Locate the cell with the specified text and output its (x, y) center coordinate. 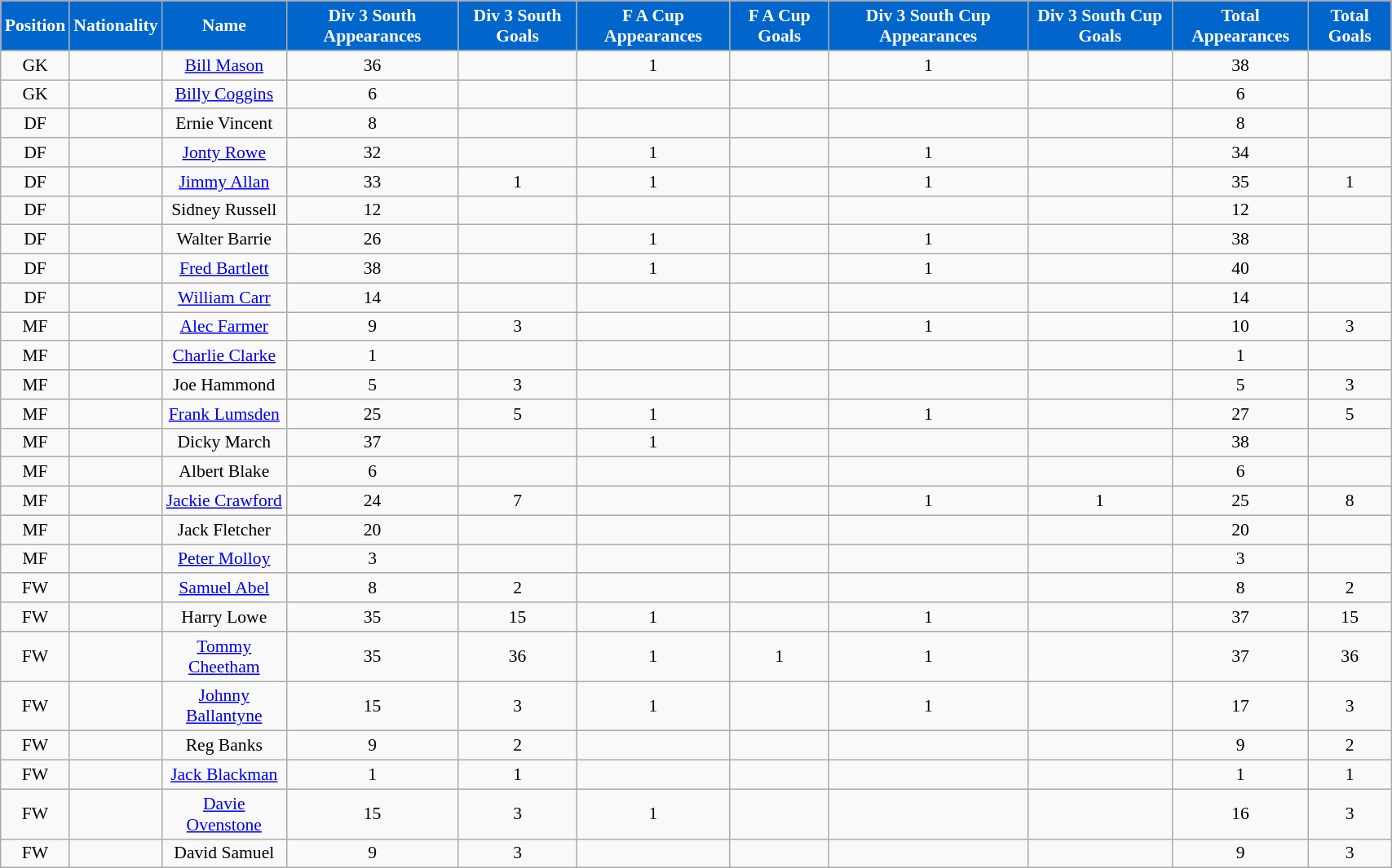
Charlie Clarke (225, 356)
Billy Coggins (225, 95)
16 (1241, 813)
27 (1241, 414)
Bill Mason (225, 65)
David Samuel (225, 853)
33 (372, 182)
Position (35, 26)
William Carr (225, 297)
Sidney Russell (225, 210)
40 (1241, 269)
Jonty Rowe (225, 152)
Div 3 South Goals (517, 26)
Div 3 South Appearances (372, 26)
Jimmy Allan (225, 182)
F A Cup Appearances (653, 26)
Ernie Vincent (225, 124)
Jackie Crawford (225, 501)
Joe Hammond (225, 385)
Harry Lowe (225, 617)
Name (225, 26)
24 (372, 501)
7 (517, 501)
Reg Banks (225, 746)
Tommy Cheetham (225, 657)
Dicky March (225, 443)
34 (1241, 152)
Total Goals (1350, 26)
Peter Molloy (225, 559)
26 (372, 240)
Div 3 South Cup Appearances (928, 26)
Fred Bartlett (225, 269)
Jack Fletcher (225, 530)
17 (1241, 706)
Div 3 South Cup Goals (1100, 26)
32 (372, 152)
Alec Farmer (225, 327)
Albert Blake (225, 472)
Nationality (116, 26)
F A Cup Goals (780, 26)
Johnny Ballantyne (225, 706)
Davie Ovenstone (225, 813)
Jack Blackman (225, 775)
Total Appearances (1241, 26)
Walter Barrie (225, 240)
10 (1241, 327)
Samuel Abel (225, 588)
Frank Lumsden (225, 414)
